Provide the [X, Y] coordinate of the cell's center where the given text is located.  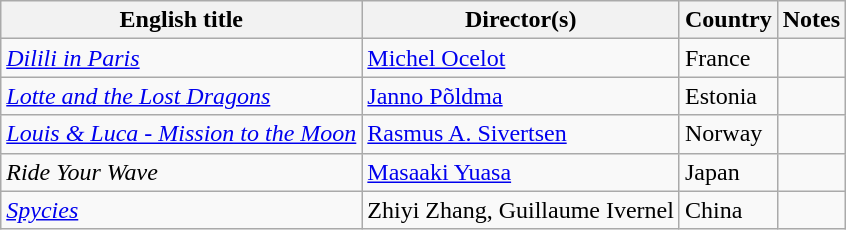
Dilili in Paris [182, 58]
France [728, 58]
Masaaki Yuasa [521, 172]
Michel Ocelot [521, 58]
Louis & Luca - Mission to the Moon [182, 134]
Janno Põldma [521, 96]
Country [728, 20]
China [728, 210]
Japan [728, 172]
Ride Your Wave [182, 172]
Director(s) [521, 20]
Spycies [182, 210]
Rasmus A. Sivertsen [521, 134]
Estonia [728, 96]
Zhiyi Zhang, Guillaume Ivernel [521, 210]
Lotte and the Lost Dragons [182, 96]
Norway [728, 134]
English title [182, 20]
Notes [811, 20]
